Pinpoint the cell where the given text exists, returning its [x, y] midpoint coordinate. 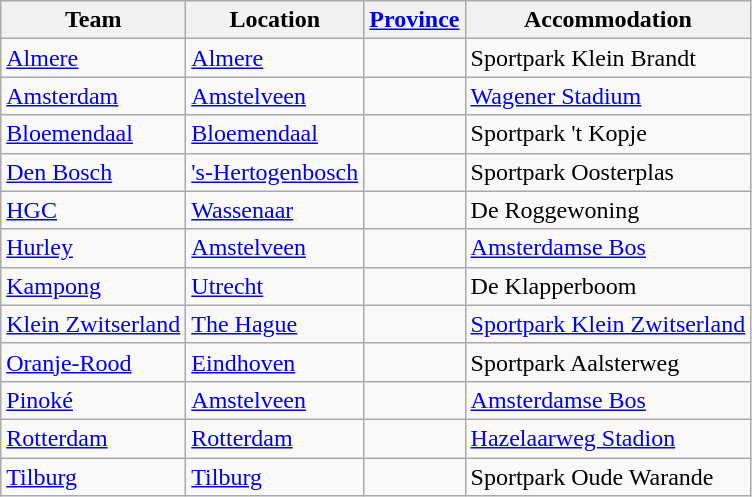
The Hague [275, 324]
Province [414, 20]
Team [94, 20]
Pinoké [94, 400]
Sportpark Klein Brandt [608, 58]
Den Bosch [94, 172]
Sportpark Oude Warande [608, 477]
Oranje-Rood [94, 362]
Hazelaarweg Stadion [608, 438]
Wagener Stadium [608, 96]
Sportpark Aalsterweg [608, 362]
's-Hertogenbosch [275, 172]
Wassenaar [275, 210]
Sportpark Oosterplas [608, 172]
Sportpark Klein Zwitserland [608, 324]
Klein Zwitserland [94, 324]
Hurley [94, 248]
Location [275, 20]
De Klapperboom [608, 286]
De Roggewoning [608, 210]
Eindhoven [275, 362]
Accommodation [608, 20]
Amsterdam [94, 96]
Kampong [94, 286]
Utrecht [275, 286]
HGC [94, 210]
Sportpark 't Kopje [608, 134]
